Locate the cell with the specified text and output its [X, Y] center coordinate. 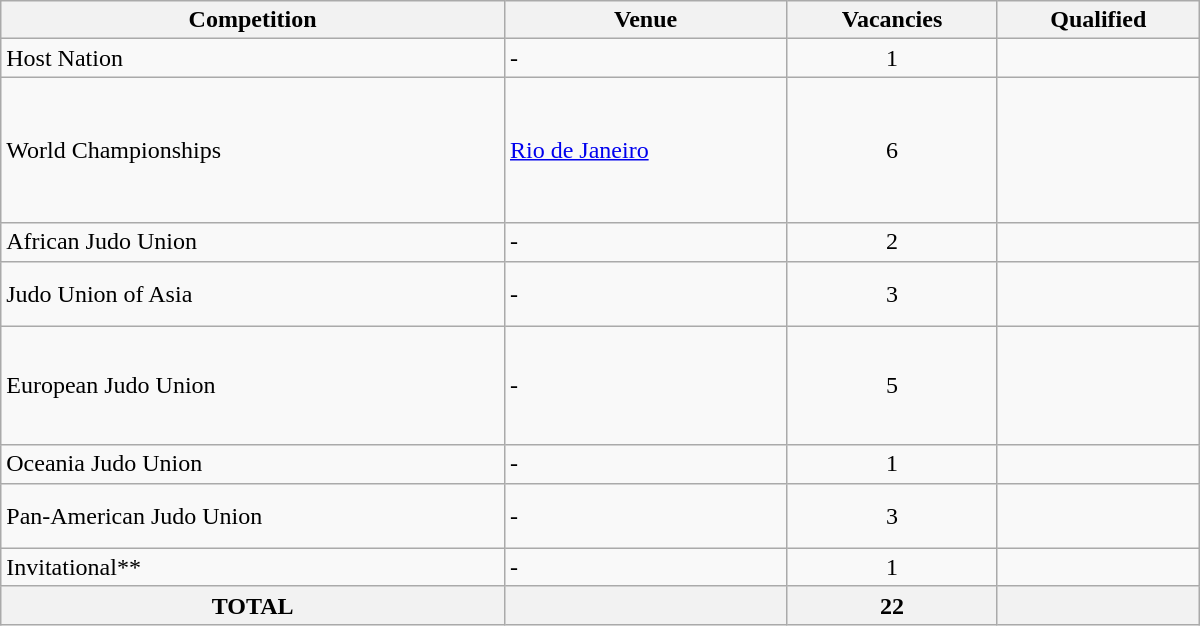
22 [892, 605]
Competition [253, 20]
2 [892, 242]
6 [892, 150]
Oceania Judo Union [253, 464]
Rio de Janeiro [645, 150]
Invitational** [253, 567]
African Judo Union [253, 242]
European Judo Union [253, 386]
Pan-American Judo Union [253, 516]
Judo Union of Asia [253, 294]
5 [892, 386]
Venue [645, 20]
World Championships [253, 150]
Vacancies [892, 20]
Qualified [1098, 20]
TOTAL [253, 605]
Host Nation [253, 58]
